Pinpoint the cell where the given text exists, returning its [x, y] midpoint coordinate. 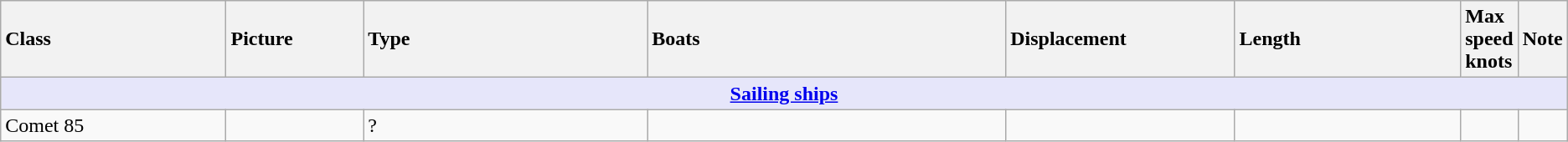
Class [114, 39]
Boats [827, 39]
? [506, 125]
Comet 85 [114, 125]
Maxspeedknots [1489, 39]
Displacement [1121, 39]
Note [1543, 39]
Picture [295, 39]
Type [506, 39]
Sailing ships [784, 94]
Length [1348, 39]
